Return the (X, Y) coordinate for the center point of the cell that contains the specified text.  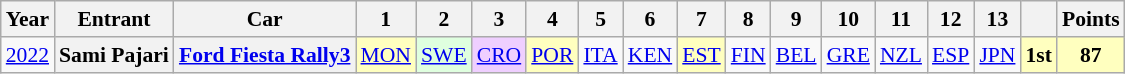
Points (1091, 19)
3 (500, 19)
CRO (500, 55)
Sami Pajari (114, 55)
EST (702, 55)
7 (702, 19)
6 (650, 19)
4 (552, 19)
MON (386, 55)
12 (950, 19)
1st (1038, 55)
1 (386, 19)
NZL (901, 55)
KEN (650, 55)
2 (444, 19)
BEL (796, 55)
Ford Fiesta Rally3 (265, 55)
9 (796, 19)
87 (1091, 55)
13 (997, 19)
GRE (848, 55)
ESP (950, 55)
ITA (600, 55)
Entrant (114, 19)
10 (848, 19)
POR (552, 55)
Year (28, 19)
11 (901, 19)
SWE (444, 55)
JPN (997, 55)
2022 (28, 55)
5 (600, 19)
8 (748, 19)
Car (265, 19)
FIN (748, 55)
